Extract the [x, y] coordinate from the center of the cell holding the provided text.  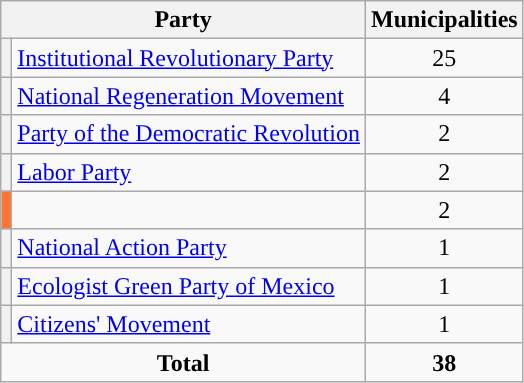
Institutional Revolutionary Party [189, 58]
Total [184, 362]
National Action Party [189, 248]
Party [184, 20]
Ecologist Green Party of Mexico [189, 286]
Labor Party [189, 172]
25 [444, 58]
National Regeneration Movement [189, 96]
Party of the Democratic Revolution [189, 134]
4 [444, 96]
Citizens' Movement [189, 324]
38 [444, 362]
Municipalities [444, 20]
